Return the [X, Y] coordinate for the center point of the cell that contains the specified text.  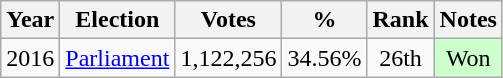
Won [468, 58]
Parliament [118, 58]
1,122,256 [228, 58]
Votes [228, 20]
Year [30, 20]
Notes [468, 20]
2016 [30, 58]
34.56% [324, 58]
Rank [400, 20]
26th [400, 58]
Election [118, 20]
% [324, 20]
